Output the (X, Y) coordinate of the center of the cell containing the given text.  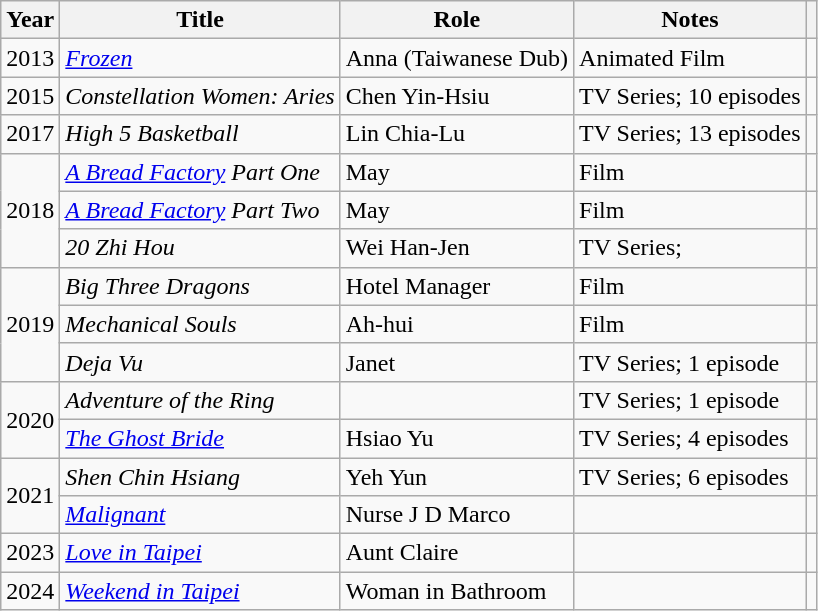
Anna (Taiwanese Dub) (456, 58)
Mechanical Souls (200, 324)
Adventure of the Ring (200, 400)
High 5 Basketball (200, 134)
Janet (456, 362)
2020 (30, 419)
Chen Yin-Hsiu (456, 96)
The Ghost Bride (200, 438)
Aunt Claire (456, 553)
20 Zhi Hou (200, 248)
2021 (30, 496)
2019 (30, 324)
Notes (690, 20)
Hsiao Yu (456, 438)
2023 (30, 553)
Title (200, 20)
TV Series; 13 episodes (690, 134)
TV Series; 4 episodes (690, 438)
2017 (30, 134)
A Bread Factory Part Two (200, 210)
TV Series; 10 episodes (690, 96)
Constellation Women: Aries (200, 96)
Year (30, 20)
2024 (30, 591)
Lin Chia-Lu (456, 134)
Hotel Manager (456, 286)
TV Series; 6 episodes (690, 477)
Wei Han-Jen (456, 248)
Animated Film (690, 58)
Yeh Yun (456, 477)
Frozen (200, 58)
Shen Chin Hsiang (200, 477)
TV Series; (690, 248)
Nurse J D Marco (456, 515)
A Bread Factory Part One (200, 172)
Role (456, 20)
Love in Taipei (200, 553)
Deja Vu (200, 362)
Big Three Dragons (200, 286)
Weekend in Taipei (200, 591)
2013 (30, 58)
Malignant (200, 515)
2015 (30, 96)
2018 (30, 210)
Ah-hui (456, 324)
Woman in Bathroom (456, 591)
